Identify which cell holds the provided text, then report its (X, Y) central coordinate. 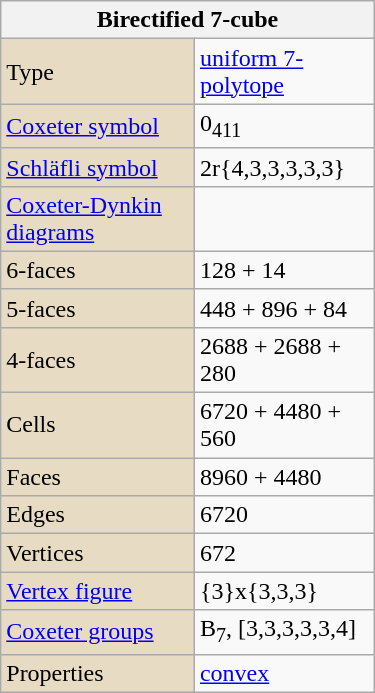
convex (284, 673)
6720 + 4480 + 560 (284, 426)
6-faces (98, 270)
2r{4,3,3,3,3,3} (284, 167)
8960 + 4480 (284, 477)
Vertex figure (98, 591)
672 (284, 553)
6720 (284, 515)
B7, [3,3,3,3,3,4] (284, 632)
0411 (284, 126)
Coxeter symbol (98, 126)
Properties (98, 673)
Edges (98, 515)
{3}x{3,3,3} (284, 591)
4-faces (98, 360)
Faces (98, 477)
Type (98, 72)
Schläfli symbol (98, 167)
128 + 14 (284, 270)
Birectified 7-cube (188, 20)
448 + 896 + 84 (284, 308)
5-faces (98, 308)
Coxeter-Dynkin diagrams (98, 218)
Vertices (98, 553)
uniform 7-polytope (284, 72)
Cells (98, 426)
Coxeter groups (98, 632)
2688 + 2688 + 280 (284, 360)
